Return [X, Y] of the center of cell containing provided text 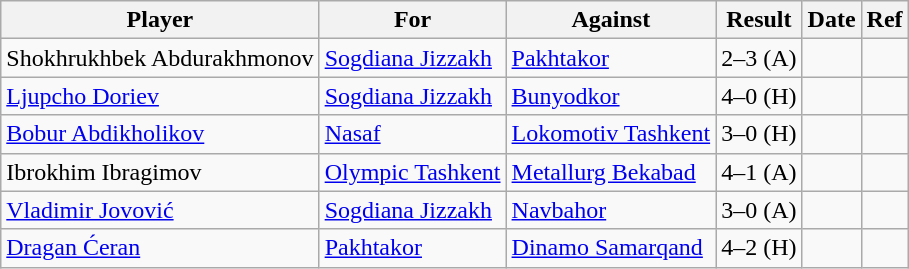
Ref [884, 20]
Player [160, 20]
Navbahor [611, 210]
3–0 (A) [759, 210]
3–0 (H) [759, 134]
Result [759, 20]
Bunyodkor [611, 96]
Dinamo Samarqand [611, 248]
Metallurg Bekabad [611, 172]
Lokomotiv Tashkent [611, 134]
Olympic Tashkent [412, 172]
Vladimir Jovović [160, 210]
4–2 (H) [759, 248]
2–3 (A) [759, 58]
Shokhrukhbek Abdurakhmonov [160, 58]
Bobur Abdikholikov [160, 134]
4–1 (A) [759, 172]
Date [832, 20]
Ibrokhim Ibragimov [160, 172]
Against [611, 20]
Dragan Ćeran [160, 248]
For [412, 20]
Nasaf [412, 134]
4–0 (H) [759, 96]
Ljupcho Doriev [160, 96]
